Pinpoint the cell where the given text exists, returning its [X, Y] midpoint coordinate. 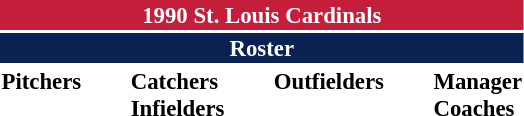
Roster [262, 48]
1990 St. Louis Cardinals [262, 15]
